Return the (X, Y) coordinate for the center point of the cell that contains the specified text.  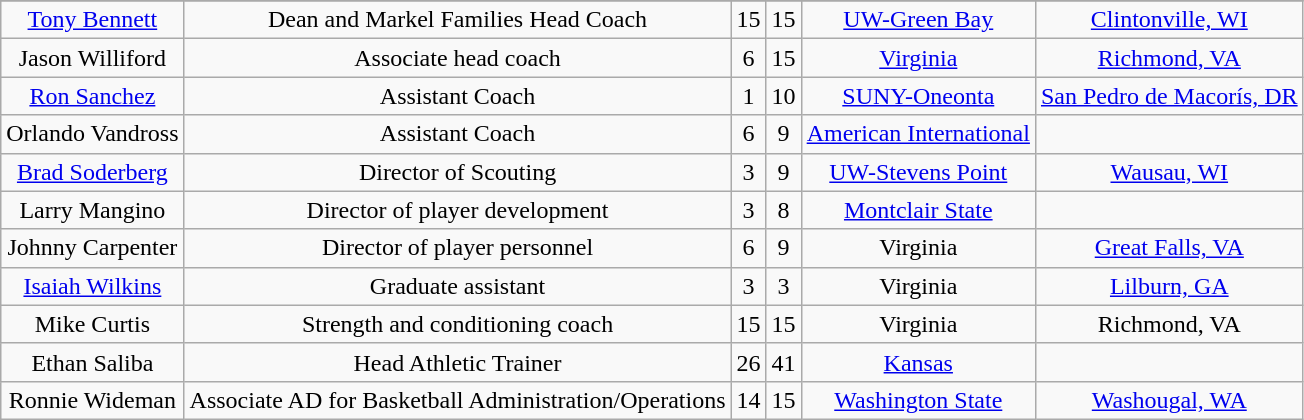
Director of player development (458, 210)
1 (748, 96)
Washougal, WA (1169, 400)
American International (918, 134)
Isaiah Wilkins (92, 286)
UW-Green Bay (918, 20)
14 (748, 400)
Director of Scouting (458, 172)
Jason Williford (92, 58)
Director of player personnel (458, 248)
Brad Soderberg (92, 172)
Mike Curtis (92, 324)
Dean and Markel Families Head Coach (458, 20)
Strength and conditioning coach (458, 324)
Ron Sanchez (92, 96)
Kansas (918, 362)
26 (748, 362)
Orlando Vandross (92, 134)
8 (784, 210)
Great Falls, VA (1169, 248)
Wausau, WI (1169, 172)
41 (784, 362)
Lilburn, GA (1169, 286)
Montclair State (918, 210)
Ronnie Wideman (92, 400)
San Pedro de Macorís, DR (1169, 96)
UW-Stevens Point (918, 172)
Johnny Carpenter (92, 248)
10 (784, 96)
Washington State (918, 400)
Tony Bennett (92, 20)
Clintonville, WI (1169, 20)
Larry Mangino (92, 210)
Associate head coach (458, 58)
Associate AD for Basketball Administration/Operations (458, 400)
Head Athletic Trainer (458, 362)
Ethan Saliba (92, 362)
SUNY-Oneonta (918, 96)
Graduate assistant (458, 286)
